Pinpoint the cell where the given text exists, returning its (X, Y) midpoint coordinate. 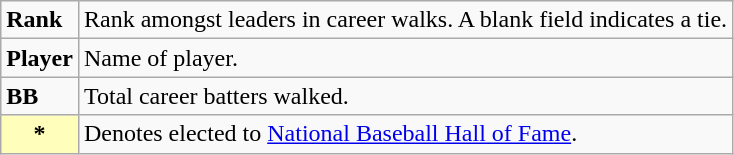
Rank (40, 20)
Total career batters walked. (405, 96)
* (40, 134)
Denotes elected to National Baseball Hall of Fame. (405, 134)
Name of player. (405, 58)
Player (40, 58)
BB (40, 96)
Rank amongst leaders in career walks. A blank field indicates a tie. (405, 20)
